Return the [x, y] coordinate for the center point of the cell that contains the specified text.  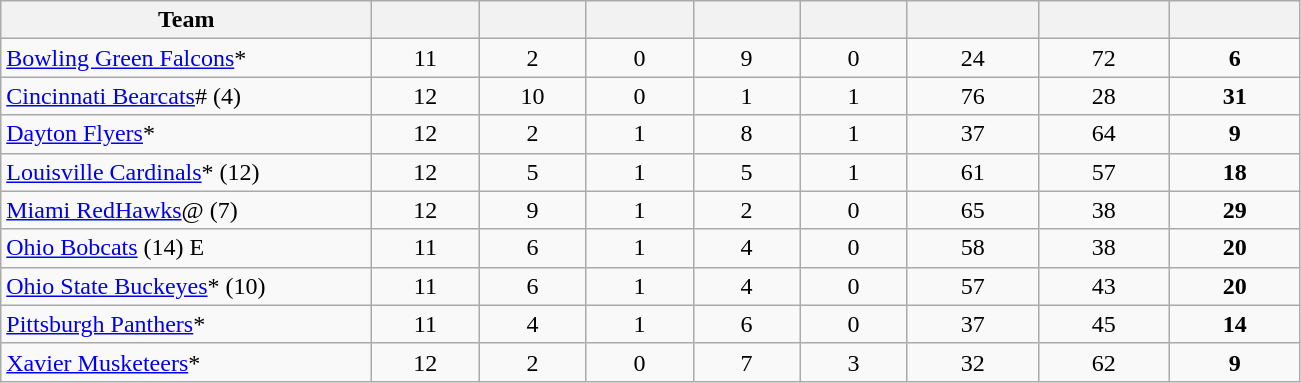
Dayton Flyers* [186, 134]
76 [972, 96]
8 [746, 134]
28 [1104, 96]
Xavier Musketeers* [186, 362]
Miami RedHawks@ (7) [186, 210]
Ohio State Buckeyes* (10) [186, 286]
31 [1234, 96]
Team [186, 20]
58 [972, 248]
32 [972, 362]
Bowling Green Falcons* [186, 58]
Louisville Cardinals* (12) [186, 172]
Ohio Bobcats (14) E [186, 248]
Pittsburgh Panthers* [186, 324]
3 [854, 362]
29 [1234, 210]
64 [1104, 134]
65 [972, 210]
Cincinnati Bearcats# (4) [186, 96]
24 [972, 58]
72 [1104, 58]
62 [1104, 362]
10 [532, 96]
45 [1104, 324]
61 [972, 172]
18 [1234, 172]
14 [1234, 324]
7 [746, 362]
43 [1104, 286]
